Return the (x, y) coordinate for the center point of the cell that contains the specified text.  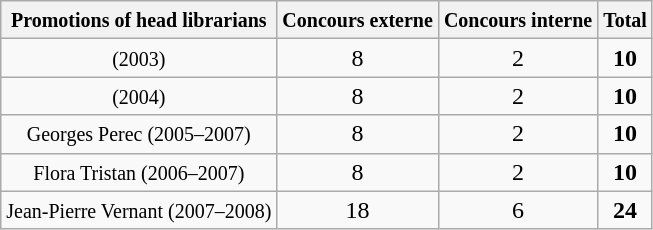
Flora Tristan (2006–2007) (139, 172)
24 (626, 210)
6 (518, 210)
(2003) (139, 58)
(2004) (139, 96)
Promotions of head librarians (139, 20)
Total (626, 20)
Georges Perec (2005–2007) (139, 134)
Concours interne (518, 20)
Jean-Pierre Vernant (2007–2008) (139, 210)
18 (358, 210)
Concours externe (358, 20)
